Scan for the cell matching the given text and deliver its (x, y) coordinate at center. 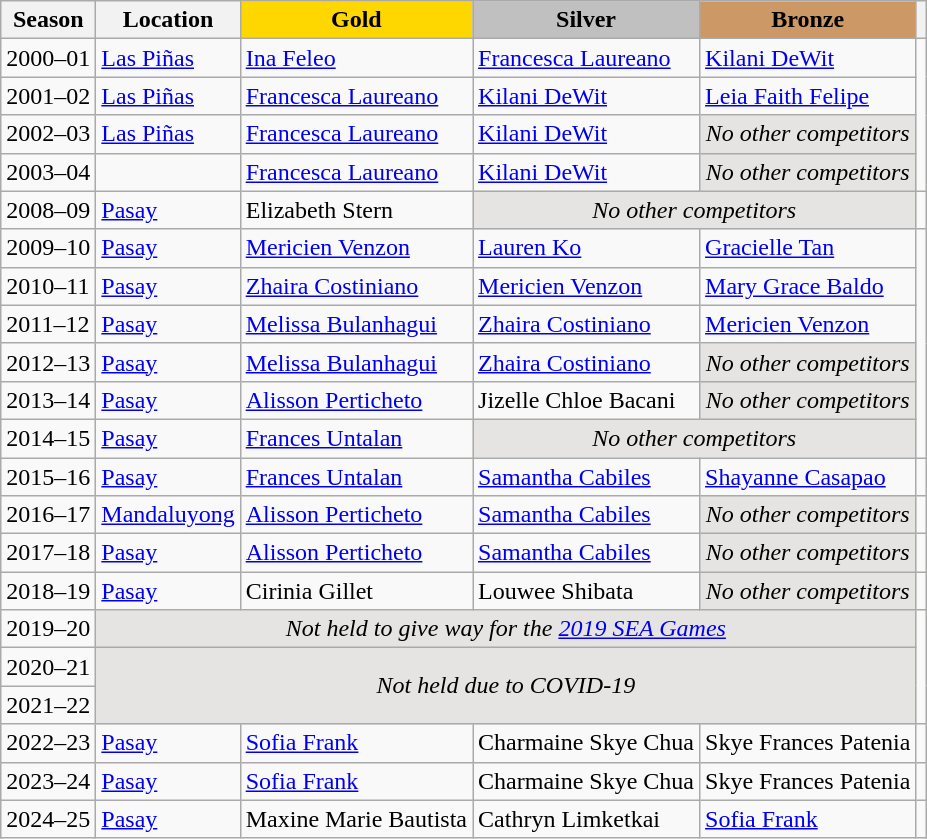
Cathryn Limketkai (586, 819)
Ina Feleo (356, 58)
2017–18 (48, 553)
2019–20 (48, 629)
2022–23 (48, 743)
Cirinia Gillet (356, 591)
Bronze (808, 20)
Elizabeth Stern (356, 210)
2001–02 (48, 96)
2020–21 (48, 667)
Not held to give way for the 2019 SEA Games (506, 629)
Maxine Marie Bautista (356, 819)
Jizelle Chloe Bacani (586, 400)
2003–04 (48, 172)
2018–19 (48, 591)
Lauren Ko (586, 248)
Gold (356, 20)
2008–09 (48, 210)
2000–01 (48, 58)
Mary Grace Baldo (808, 286)
2016–17 (48, 515)
Not held due to COVID-19 (506, 686)
2015–16 (48, 477)
2012–13 (48, 362)
2011–12 (48, 324)
2002–03 (48, 134)
Shayanne Casapao (808, 477)
2013–14 (48, 400)
2009–10 (48, 248)
2010–11 (48, 286)
2024–25 (48, 819)
Louwee Shibata (586, 591)
Mandaluyong (168, 515)
Location (168, 20)
2021–22 (48, 705)
Season (48, 20)
Silver (586, 20)
2023–24 (48, 781)
2014–15 (48, 438)
Leia Faith Felipe (808, 96)
Gracielle Tan (808, 248)
